Output the [x, y] coordinate of the center of the cell containing the given text.  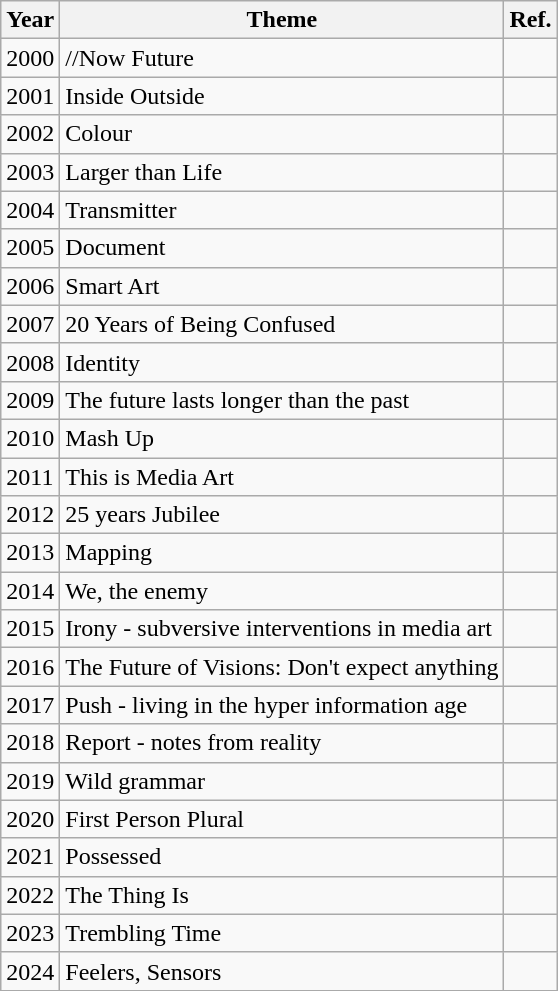
2016 [30, 667]
The Future of Visions: Don't expect anything [282, 667]
Wild grammar [282, 781]
2018 [30, 743]
Colour [282, 134]
2007 [30, 324]
Year [30, 20]
2014 [30, 591]
2024 [30, 971]
Identity [282, 362]
2008 [30, 362]
20 Years of Being Confused [282, 324]
First Person Plural [282, 819]
2000 [30, 58]
2011 [30, 477]
Smart Art [282, 286]
Feelers, Sensors [282, 971]
Ref. [530, 20]
2004 [30, 210]
Document [282, 248]
2012 [30, 515]
2017 [30, 705]
The future lasts longer than the past [282, 400]
2003 [30, 172]
Report - notes from reality [282, 743]
Mapping [282, 553]
2022 [30, 895]
The Thing Is [282, 895]
Mash Up [282, 438]
2013 [30, 553]
2010 [30, 438]
Theme [282, 20]
2001 [30, 96]
2021 [30, 857]
Larger than Life [282, 172]
We, the enemy [282, 591]
Irony - subversive interventions in media art [282, 629]
2015 [30, 629]
Inside Outside [282, 96]
2002 [30, 134]
2006 [30, 286]
//Now Future [282, 58]
2020 [30, 819]
2023 [30, 933]
Push - living in the hyper information age [282, 705]
2005 [30, 248]
Possessed [282, 857]
This is Media Art [282, 477]
25 years Jubilee [282, 515]
Trembling Time [282, 933]
2009 [30, 400]
Transmitter [282, 210]
2019 [30, 781]
